Capture the cell that displays the provided text and extract its (x, y) central coordinate. 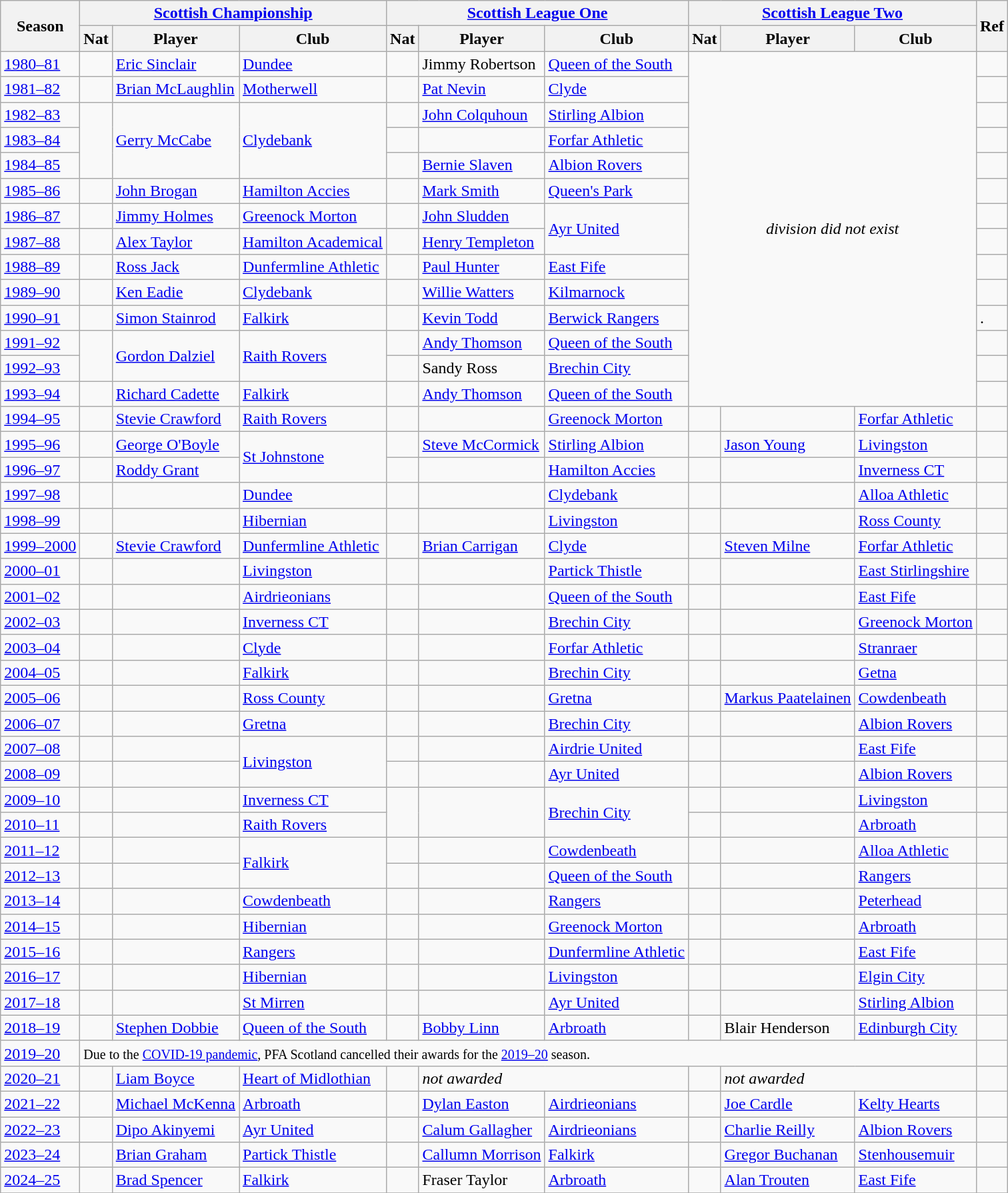
Steve McCormick (481, 445)
2018–19 (40, 1028)
Berwick Rangers (617, 318)
Stephen Dobbie (175, 1028)
1993–94 (40, 394)
Callumn Morrison (481, 1155)
Hamilton Academical (313, 241)
Stenhousemuir (915, 1155)
Dylan Easton (481, 1104)
2008–09 (40, 774)
1991–92 (40, 343)
1996–97 (40, 470)
division did not exist (833, 229)
Henry Templeton (481, 241)
Airdrie United (617, 749)
Bernie Slaven (481, 165)
Liam Boyce (175, 1078)
2000–01 (40, 571)
1983–84 (40, 140)
Fraser Taylor (481, 1180)
2020–21 (40, 1078)
Ref (992, 26)
. (992, 318)
Scottish League One (537, 13)
2004–05 (40, 672)
Markus Paatelainen (788, 698)
Gregor Buchanan (788, 1155)
Alan Trouten (788, 1180)
1982–83 (40, 115)
Charlie Reilly (788, 1130)
Brian Graham (175, 1155)
Jason Young (788, 445)
Eric Sinclair (175, 64)
Steven Milne (788, 546)
Kevin Todd (481, 318)
Kilmarnock (617, 292)
Michael McKenna (175, 1104)
St Mirren (313, 1002)
2010–11 (40, 825)
Season (40, 26)
1998–99 (40, 521)
2003–04 (40, 647)
Peterhead (915, 901)
2007–08 (40, 749)
1994–95 (40, 419)
1986–87 (40, 216)
1992–93 (40, 369)
2021–22 (40, 1104)
Motherwell (313, 89)
Calum Gallagher (481, 1130)
1988–89 (40, 267)
Ken Eadie (175, 292)
Stranraer (915, 647)
2006–07 (40, 723)
1989–90 (40, 292)
2011–12 (40, 850)
Paul Hunter (481, 267)
1984–85 (40, 165)
2005–06 (40, 698)
2017–18 (40, 1002)
Bobby Linn (481, 1028)
2015–16 (40, 952)
Edinburgh City (915, 1028)
2023–24 (40, 1155)
2019–20 (40, 1053)
John Brogan (175, 191)
1995–96 (40, 445)
2012–13 (40, 876)
Alex Taylor (175, 241)
1981–82 (40, 89)
2014–15 (40, 926)
Willie Watters (481, 292)
John Sludden (481, 216)
Mark Smith (481, 191)
2022–23 (40, 1130)
St Johnstone (313, 457)
Queen's Park (617, 191)
Brian Carrigan (481, 546)
Pat Nevin (481, 89)
1999–2000 (40, 546)
Due to the COVID-19 pandemic, PFA Scotland cancelled their awards for the 2019–20 season. (528, 1053)
Getna (915, 672)
George O'Boyle (175, 445)
Ross Jack (175, 267)
Elgin City (915, 977)
Brad Spencer (175, 1180)
1997–98 (40, 495)
2016–17 (40, 977)
Dipo Akinyemi (175, 1130)
Kelty Hearts (915, 1104)
1990–91 (40, 318)
2002–03 (40, 622)
2001–02 (40, 596)
John Colquhoun (481, 115)
Scottish League Two (833, 13)
1987–88 (40, 241)
Roddy Grant (175, 470)
Brian McLaughlin (175, 89)
1985–86 (40, 191)
Jimmy Robertson (481, 64)
Gordon Dalziel (175, 356)
Jimmy Holmes (175, 216)
2024–25 (40, 1180)
Blair Henderson (788, 1028)
Heart of Midlothian (313, 1078)
Simon Stainrod (175, 318)
1980–81 (40, 64)
East Stirlingshire (915, 571)
Joe Cardle (788, 1104)
Scottish Championship (233, 13)
2013–14 (40, 901)
2009–10 (40, 800)
Gerry McCabe (175, 140)
Richard Cadette (175, 394)
Sandy Ross (481, 369)
